Capture the cell that displays the provided text and extract its (X, Y) central coordinate. 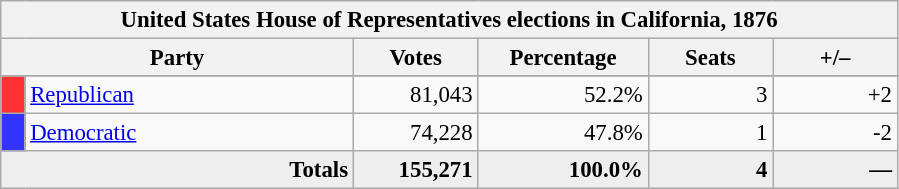
+2 (836, 95)
74,228 (416, 133)
4 (710, 170)
Democratic (189, 133)
Votes (416, 58)
1 (710, 133)
United States House of Representatives elections in California, 1876 (450, 20)
Republican (189, 95)
Seats (710, 58)
100.0% (563, 170)
52.2% (563, 95)
— (836, 170)
Percentage (563, 58)
155,271 (416, 170)
47.8% (563, 133)
Party (178, 58)
-2 (836, 133)
81,043 (416, 95)
Totals (178, 170)
+/– (836, 58)
3 (710, 95)
